Output the (X, Y) coordinate of the center of the cell containing the given text.  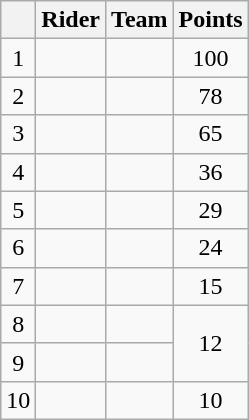
3 (18, 134)
Points (210, 20)
8 (18, 324)
Team (140, 20)
Rider (71, 20)
4 (18, 172)
7 (18, 286)
9 (18, 362)
6 (18, 248)
2 (18, 96)
1 (18, 58)
65 (210, 134)
78 (210, 96)
36 (210, 172)
24 (210, 248)
15 (210, 286)
29 (210, 210)
12 (210, 343)
100 (210, 58)
5 (18, 210)
